Detect which cell encompasses the target text, then output its [X, Y] center coordinate. 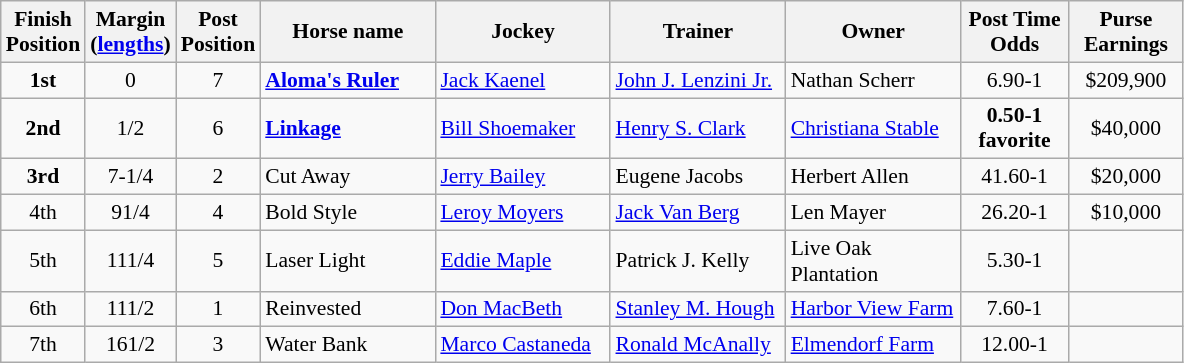
Owner [874, 32]
Bill Shoemaker [522, 128]
4th [43, 213]
$10,000 [1126, 213]
26.20-1 [1015, 213]
Water Bank [348, 345]
Stanley M. Hough [698, 309]
6.90-1 [1015, 80]
Margin (lengths) [130, 32]
5th [43, 260]
Post Position [218, 32]
Purse Earnings [1126, 32]
Harbor View Farm [874, 309]
Jerry Bailey [522, 177]
3 [218, 345]
1 [218, 309]
0 [130, 80]
7.60-1 [1015, 309]
Laser Light [348, 260]
Eugene Jacobs [698, 177]
Linkage [348, 128]
7th [43, 345]
0.50-1 favorite [1015, 128]
111/2 [130, 309]
7 [218, 80]
2 [218, 177]
5 [218, 260]
Ronald McAnally [698, 345]
$40,000 [1126, 128]
Jockey [522, 32]
Cut Away [348, 177]
Trainer [698, 32]
Christiana Stable [874, 128]
Horse name [348, 32]
Jack Kaenel [522, 80]
Patrick J. Kelly [698, 260]
2nd [43, 128]
Len Mayer [874, 213]
Jack Van Berg [698, 213]
John J. Lenzini Jr. [698, 80]
1/2 [130, 128]
6 [218, 128]
$209,900 [1126, 80]
41.60-1 [1015, 177]
Leroy Moyers [522, 213]
Eddie Maple [522, 260]
7-1/4 [130, 177]
3rd [43, 177]
91/4 [130, 213]
5.30-1 [1015, 260]
161/2 [130, 345]
1st [43, 80]
12.00-1 [1015, 345]
Henry S. Clark [698, 128]
Herbert Allen [874, 177]
Reinvested [348, 309]
Post Time Odds [1015, 32]
Bold Style [348, 213]
$20,000 [1126, 177]
Don MacBeth [522, 309]
Nathan Scherr [874, 80]
Live Oak Plantation [874, 260]
Marco Castaneda [522, 345]
6th [43, 309]
4 [218, 213]
Aloma's Ruler [348, 80]
Finish Position [43, 32]
Elmendorf Farm [874, 345]
111/4 [130, 260]
